Determine the (X, Y) coordinate at the center of the cell enclosing the given text.  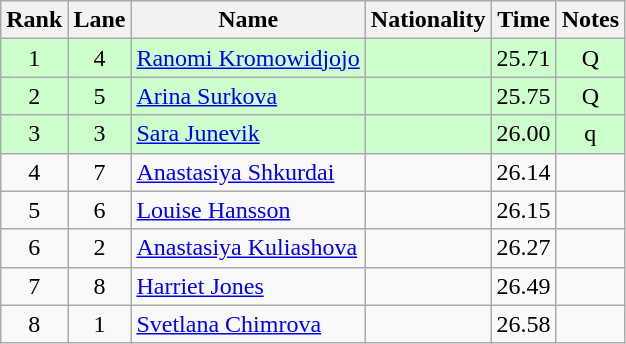
25.75 (524, 96)
26.58 (524, 324)
q (590, 134)
Ranomi Kromowidjojo (248, 58)
Time (524, 20)
26.27 (524, 248)
Svetlana Chimrova (248, 324)
Name (248, 20)
Lane (100, 20)
26.15 (524, 210)
Nationality (428, 20)
26.14 (524, 172)
Notes (590, 20)
26.00 (524, 134)
Anastasiya Kuliashova (248, 248)
Anastasiya Shkurdai (248, 172)
Rank (34, 20)
Louise Hansson (248, 210)
Arina Surkova (248, 96)
Sara Junevik (248, 134)
Harriet Jones (248, 286)
26.49 (524, 286)
25.71 (524, 58)
